For the text-containing cell, return its midpoint in (X, Y) coordinate format. 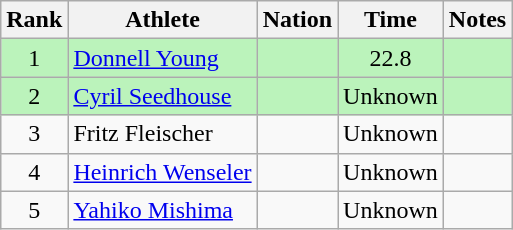
Yahiko Mishima (162, 210)
5 (34, 210)
1 (34, 58)
Time (391, 20)
4 (34, 172)
2 (34, 96)
Heinrich Wenseler (162, 172)
Rank (34, 20)
Cyril Seedhouse (162, 96)
3 (34, 134)
22.8 (391, 58)
Donnell Young (162, 58)
Notes (477, 20)
Fritz Fleischer (162, 134)
Nation (297, 20)
Athlete (162, 20)
